Find where the given text appears and provide that cell's center as (X, Y) coordinate. 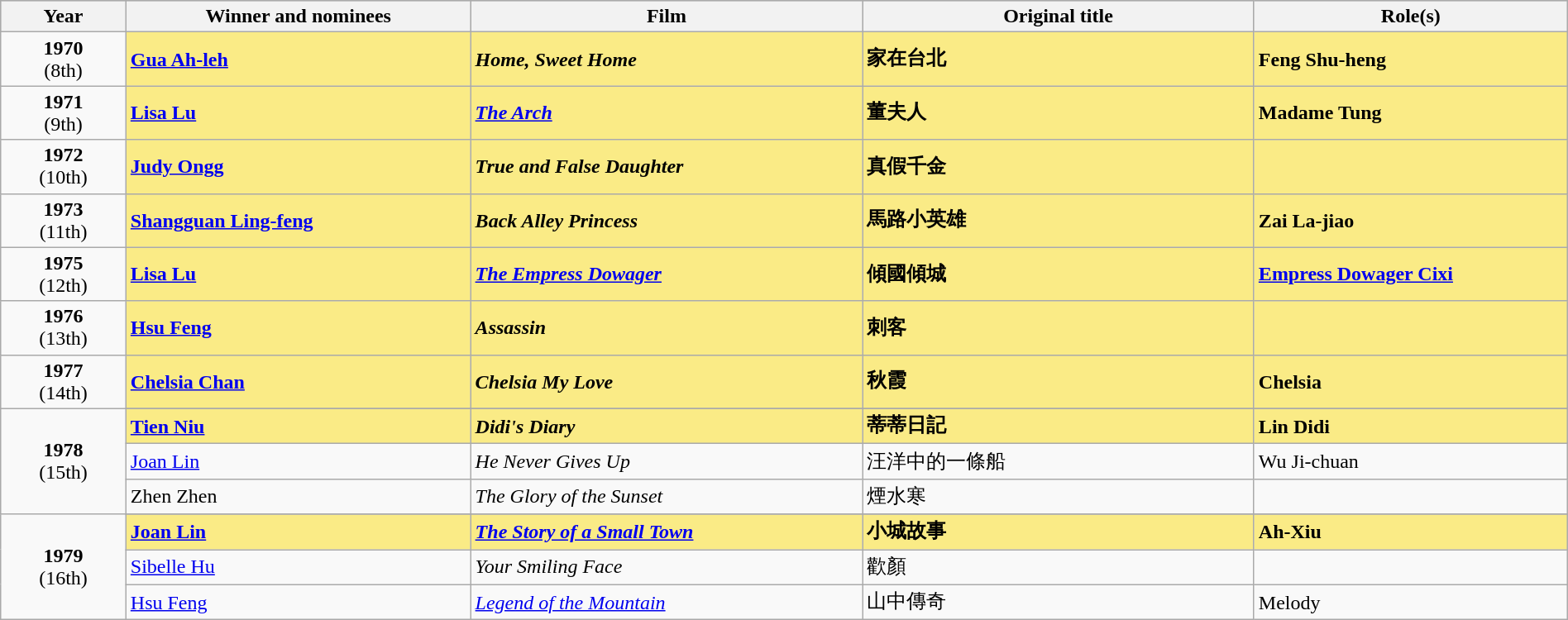
Melody (1411, 602)
小城故事 (1059, 532)
1972(10th) (64, 167)
True and False Daughter (667, 167)
The Story of a Small Town (667, 532)
Chelsia (1411, 382)
Chelsia Chan (298, 382)
Back Alley Princess (667, 220)
1976(13th) (64, 327)
蒂蒂日記 (1059, 427)
1975(12th) (64, 274)
Role(s) (1411, 17)
真假千金 (1059, 167)
Judy Ongg (298, 167)
刺客 (1059, 327)
Tien Niu (298, 427)
1970(8th) (64, 60)
董夫人 (1059, 112)
歡顏 (1059, 567)
Year (64, 17)
Sibelle Hu (298, 567)
1979(16th) (64, 567)
秋霞 (1059, 382)
家在台北 (1059, 60)
馬路小英雄 (1059, 220)
Home, Sweet Home (667, 60)
He Never Gives Up (667, 461)
Zai La-jiao (1411, 220)
Empress Dowager Cixi (1411, 274)
Legend of the Mountain (667, 602)
The Glory of the Sunset (667, 496)
Feng Shu-heng (1411, 60)
Your Smiling Face (667, 567)
煙水寒 (1059, 496)
1973(11th) (64, 220)
Gua Ah-leh (298, 60)
Zhen Zhen (298, 496)
傾國傾城 (1059, 274)
汪洋中的一條船 (1059, 461)
Film (667, 17)
1977(14th) (64, 382)
Ah-Xiu (1411, 532)
Didi's Diary (667, 427)
The Empress Dowager (667, 274)
Assassin (667, 327)
Chelsia My Love (667, 382)
Wu Ji-chuan (1411, 461)
Lin Didi (1411, 427)
Winner and nominees (298, 17)
1971(9th) (64, 112)
Shangguan Ling-feng (298, 220)
The Arch (667, 112)
山中傳奇 (1059, 602)
1978(15th) (64, 461)
Madame Tung (1411, 112)
Original title (1059, 17)
